Detect which cell encompasses the target text, then output its [X, Y] center coordinate. 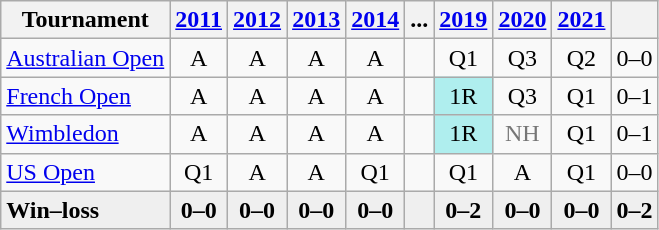
2012 [258, 20]
NH [522, 134]
Win–loss [86, 210]
2020 [522, 20]
2019 [464, 20]
2011 [199, 20]
2021 [582, 20]
Q2 [582, 58]
Australian Open [86, 58]
... [420, 20]
Tournament [86, 20]
French Open [86, 96]
2014 [376, 20]
2013 [316, 20]
Wimbledon [86, 134]
US Open [86, 172]
